Provide the (x, y) coordinate of the cell's center where the given text is located.  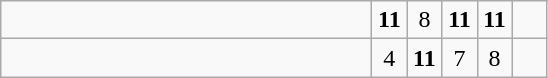
4 (390, 58)
7 (460, 58)
